Locate the cell with the specified text and output its (X, Y) center coordinate. 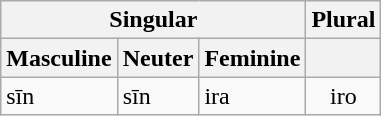
iro (344, 96)
Masculine (59, 58)
Feminine (252, 58)
Singular (154, 20)
Neuter (158, 58)
ira (252, 96)
Plural (344, 20)
